Return the (x, y) coordinate for the center point of the cell that contains the specified text.  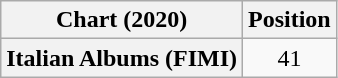
Italian Albums (FIMI) (122, 58)
Position (290, 20)
41 (290, 58)
Chart (2020) (122, 20)
